Identify which cell holds the provided text, then report its (x, y) central coordinate. 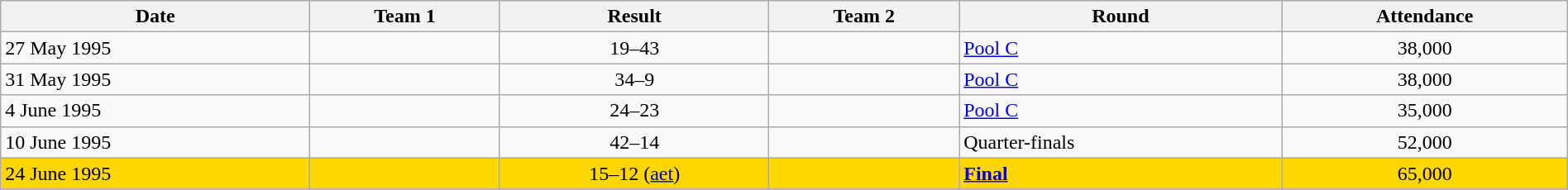
35,000 (1424, 111)
52,000 (1424, 142)
24–23 (633, 111)
15–12 (aet) (633, 173)
4 June 1995 (155, 111)
65,000 (1424, 173)
31 May 1995 (155, 79)
10 June 1995 (155, 142)
Result (633, 17)
Attendance (1424, 17)
Final (1121, 173)
19–43 (633, 48)
42–14 (633, 142)
Team 1 (405, 17)
Round (1121, 17)
34–9 (633, 79)
Quarter-finals (1121, 142)
Team 2 (864, 17)
Date (155, 17)
27 May 1995 (155, 48)
24 June 1995 (155, 173)
